Extract the [x, y] coordinate from the center of the cell holding the provided text.  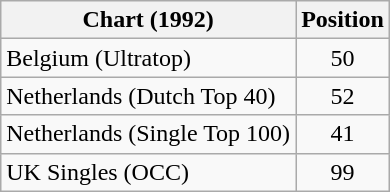
Chart (1992) [148, 20]
UK Singles (OCC) [148, 172]
52 [343, 96]
99 [343, 172]
41 [343, 134]
Netherlands (Single Top 100) [148, 134]
Belgium (Ultratop) [148, 58]
Netherlands (Dutch Top 40) [148, 96]
50 [343, 58]
Position [343, 20]
